Identify which cell holds the provided text, then report its (x, y) central coordinate. 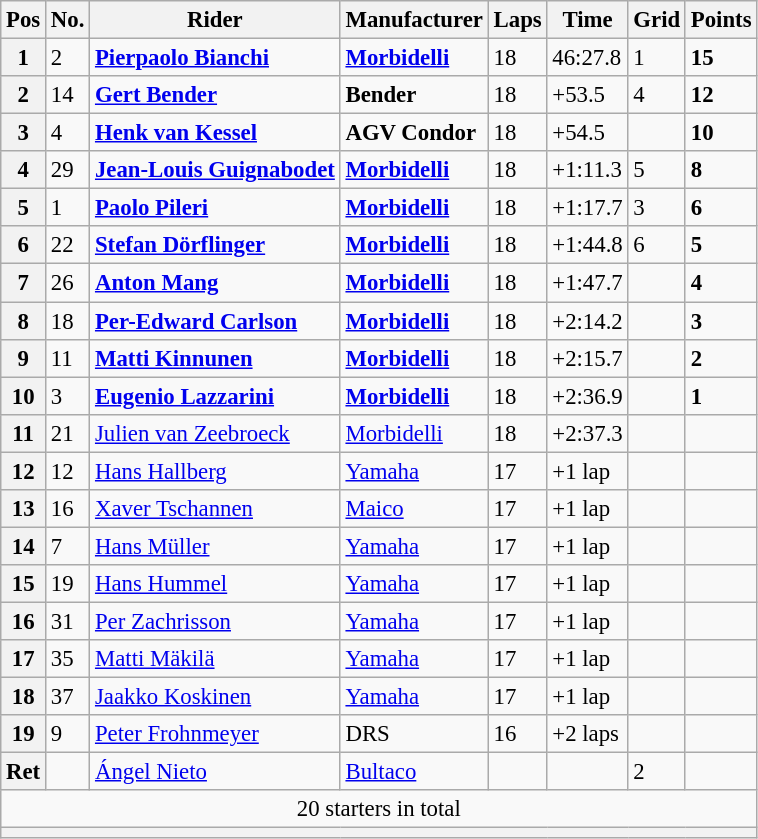
Points (720, 20)
Bender (414, 95)
Gert Bender (215, 95)
29 (68, 170)
+2 laps (588, 734)
Hans Hummel (215, 584)
+2:15.7 (588, 358)
Jean-Louis Guignabodet (215, 170)
35 (68, 659)
DRS (414, 734)
+2:14.2 (588, 321)
Per Zachrisson (215, 621)
46:27.8 (588, 58)
Ret (24, 772)
Stefan Dörflinger (215, 245)
Peter Frohnmeyer (215, 734)
Matti Kinnunen (215, 358)
Ángel Nieto (215, 772)
Hans Müller (215, 546)
Maico (414, 509)
Paolo Pileri (215, 208)
Jaakko Koskinen (215, 697)
Manufacturer (414, 20)
+53.5 (588, 95)
31 (68, 621)
Rider (215, 20)
AGV Condor (414, 133)
Laps (518, 20)
Julien van Zeebroeck (215, 433)
Pos (24, 20)
13 (24, 509)
Grid (656, 20)
No. (68, 20)
21 (68, 433)
+54.5 (588, 133)
+2:36.9 (588, 396)
20 starters in total (379, 809)
37 (68, 697)
22 (68, 245)
Pierpaolo Bianchi (215, 58)
Hans Hallberg (215, 471)
26 (68, 283)
Matti Mäkilä (215, 659)
Time (588, 20)
Per-Edward Carlson (215, 321)
+1:47.7 (588, 283)
+1:17.7 (588, 208)
Bultaco (414, 772)
Anton Mang (215, 283)
Henk van Kessel (215, 133)
Eugenio Lazzarini (215, 396)
+1:11.3 (588, 170)
+1:44.8 (588, 245)
+2:37.3 (588, 433)
Xaver Tschannen (215, 509)
